Return [X, Y] of the center of cell containing provided text 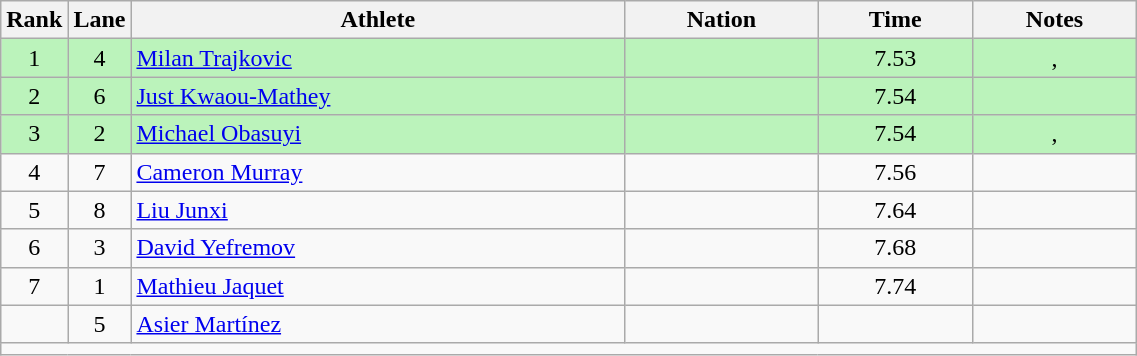
Mathieu Jaquet [378, 286]
7.68 [895, 248]
7.64 [895, 210]
Michael Obasuyi [378, 134]
David Yefremov [378, 248]
7.74 [895, 286]
Just Kwaou-Mathey [378, 96]
Nation [722, 20]
Liu Junxi [378, 210]
Milan Trajkovic [378, 58]
7.53 [895, 58]
Lane [100, 20]
8 [100, 210]
Athlete [378, 20]
Cameron Murray [378, 172]
Rank [34, 20]
Time [895, 20]
7.56 [895, 172]
Asier Martínez [378, 324]
Notes [1054, 20]
